Scan for the cell matching the given text and deliver its (X, Y) coordinate at center. 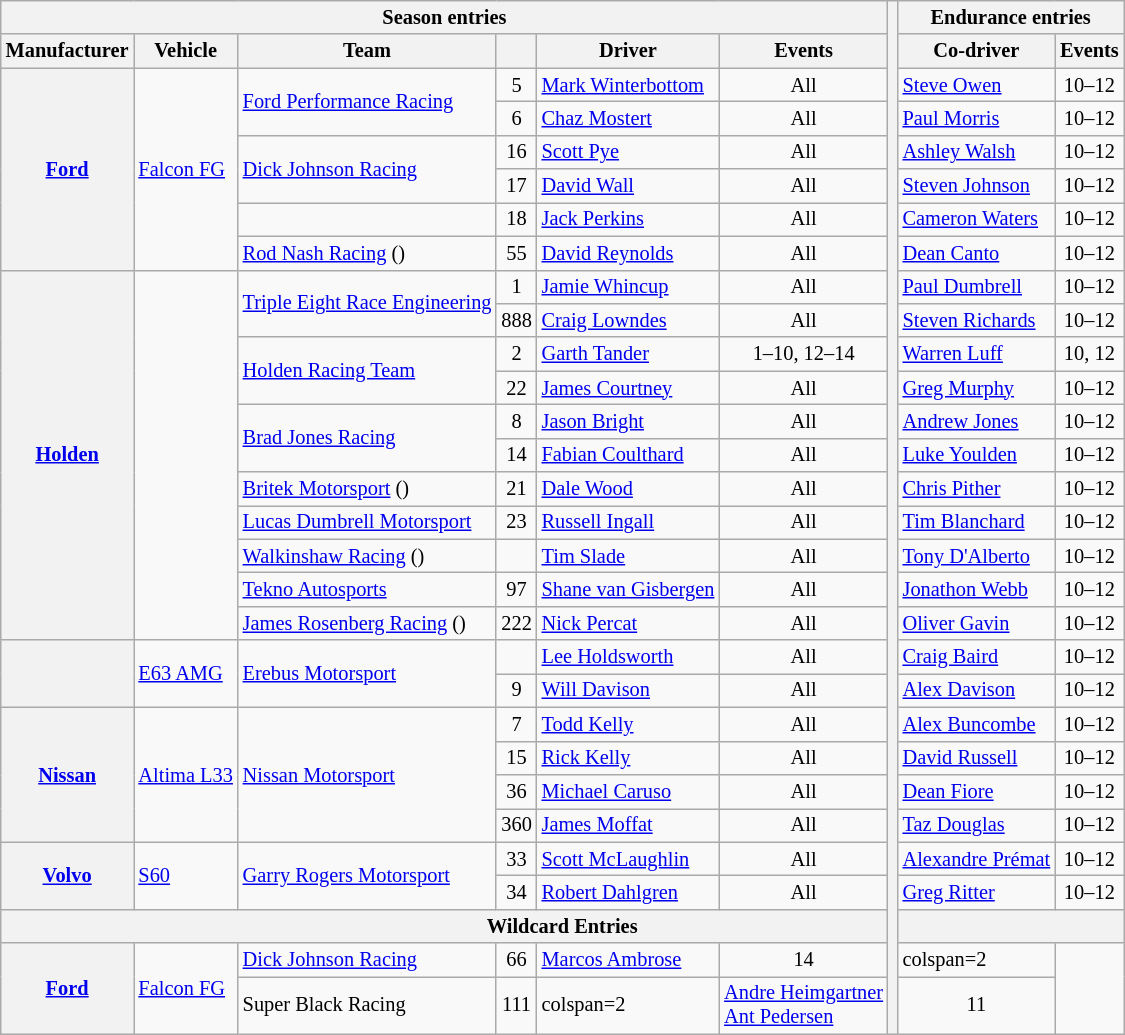
888 (516, 320)
97 (516, 589)
Oliver Gavin (976, 623)
8 (516, 421)
Brad Jones Racing (368, 438)
Craig Baird (976, 657)
17 (516, 186)
Andre Heimgartner Ant Pedersen (804, 1005)
6 (516, 118)
Steven Johnson (976, 186)
Warren Luff (976, 354)
Team (368, 51)
Chaz Mostert (628, 118)
David Reynolds (628, 253)
10, 12 (1090, 354)
Nissan Motorsport (368, 774)
Jonathon Webb (976, 589)
Jason Bright (628, 421)
Steven Richards (976, 320)
David Wall (628, 186)
Paul Dumbrell (976, 287)
Alex Davison (976, 690)
21 (516, 489)
James Moffat (628, 825)
E63 AMG (186, 674)
Andrew Jones (976, 421)
Craig Lowndes (628, 320)
Jamie Whincup (628, 287)
Greg Ritter (976, 892)
Robert Dahlgren (628, 892)
22 (516, 388)
Wildcard Entries (562, 926)
Nick Percat (628, 623)
Britek Motorsport () (368, 489)
Vehicle (186, 51)
360 (516, 825)
16 (516, 152)
Tony D'Alberto (976, 556)
Ford Performance Racing (368, 102)
1–10, 12–14 (804, 354)
34 (516, 892)
Steve Owen (976, 85)
66 (516, 960)
Rod Nash Racing () (368, 253)
Season entries (444, 17)
Tim Slade (628, 556)
Rick Kelly (628, 758)
18 (516, 219)
Luke Youlden (976, 455)
Tekno Autosports (368, 589)
15 (516, 758)
Driver (628, 51)
9 (516, 690)
Marcos Ambrose (628, 960)
Will Davison (628, 690)
Chris Pither (976, 489)
Alex Buncombe (976, 724)
Volvo (68, 876)
Walkinshaw Racing () (368, 556)
2 (516, 354)
Shane van Gisbergen (628, 589)
Co-driver (976, 51)
Lucas Dumbrell Motorsport (368, 522)
5 (516, 85)
Erebus Motorsport (368, 674)
Taz Douglas (976, 825)
Super Black Racing (368, 1005)
36 (516, 791)
Dale Wood (628, 489)
Fabian Coulthard (628, 455)
Triple Eight Race Engineering (368, 304)
55 (516, 253)
Scott Pye (628, 152)
23 (516, 522)
Greg Murphy (976, 388)
Holden Racing Team (368, 370)
Ashley Walsh (976, 152)
Dean Fiore (976, 791)
Alexandre Prémat (976, 859)
Todd Kelly (628, 724)
111 (516, 1005)
S60 (186, 876)
Endurance entries (1011, 17)
Tim Blanchard (976, 522)
Garth Tander (628, 354)
Altima L33 (186, 774)
Nissan (68, 774)
Manufacturer (68, 51)
Holden (68, 455)
James Courtney (628, 388)
Michael Caruso (628, 791)
Scott McLaughlin (628, 859)
Lee Holdsworth (628, 657)
Russell Ingall (628, 522)
11 (976, 1005)
David Russell (976, 758)
1 (516, 287)
Cameron Waters (976, 219)
James Rosenberg Racing () (368, 623)
7 (516, 724)
Dean Canto (976, 253)
Mark Winterbottom (628, 85)
Jack Perkins (628, 219)
33 (516, 859)
222 (516, 623)
Paul Morris (976, 118)
Garry Rogers Motorsport (368, 876)
